Search for the cell housing the specified text and yield its [X, Y] center coordinate. 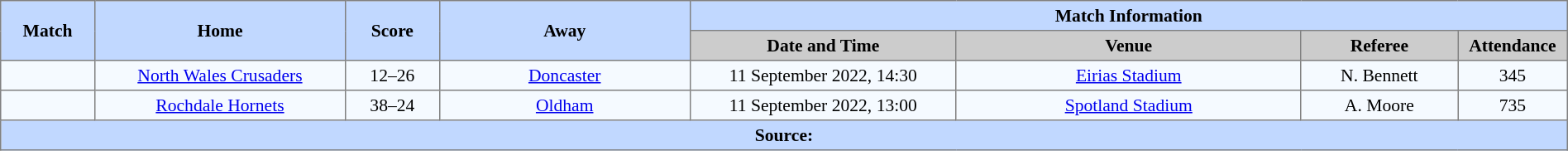
11 September 2022, 14:30 [823, 75]
North Wales Crusaders [220, 75]
Match Information [1128, 16]
Source: [784, 135]
11 September 2022, 13:00 [823, 105]
Rochdale Hornets [220, 105]
Score [393, 31]
Oldham [564, 105]
Referee [1379, 46]
Doncaster [564, 75]
Date and Time [823, 46]
Home [220, 31]
38–24 [393, 105]
Eirias Stadium [1128, 75]
Spotland Stadium [1128, 105]
Match [48, 31]
Attendance [1513, 46]
735 [1513, 105]
12–26 [393, 75]
Venue [1128, 46]
345 [1513, 75]
A. Moore [1379, 105]
N. Bennett [1379, 75]
Away [564, 31]
